From the cell containing the given text, extract its center point as (x, y) coordinate. 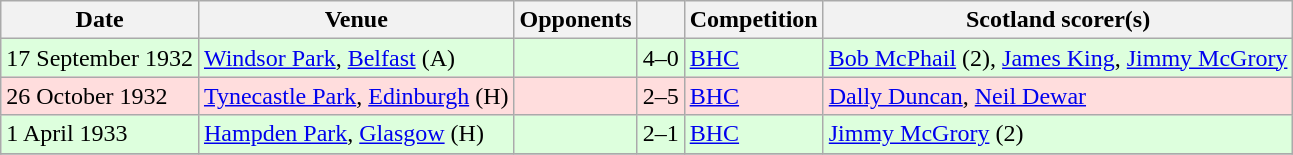
2–5 (660, 96)
26 October 1932 (100, 96)
2–1 (660, 134)
Jimmy McGrory (2) (1058, 134)
Windsor Park, Belfast (A) (356, 58)
1 April 1933 (100, 134)
Competition (754, 20)
17 September 1932 (100, 58)
Tynecastle Park, Edinburgh (H) (356, 96)
4–0 (660, 58)
Scotland scorer(s) (1058, 20)
Hampden Park, Glasgow (H) (356, 134)
Dally Duncan, Neil Dewar (1058, 96)
Opponents (576, 20)
Venue (356, 20)
Date (100, 20)
Bob McPhail (2), James King, Jimmy McGrory (1058, 58)
